Capture the cell that displays the provided text and extract its [x, y] central coordinate. 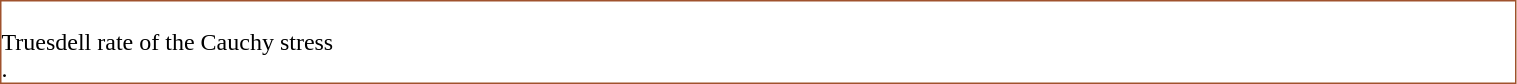
Truesdell rate of the Cauchy stress . [758, 42]
